From the cell containing the given text, extract its center point as (x, y) coordinate. 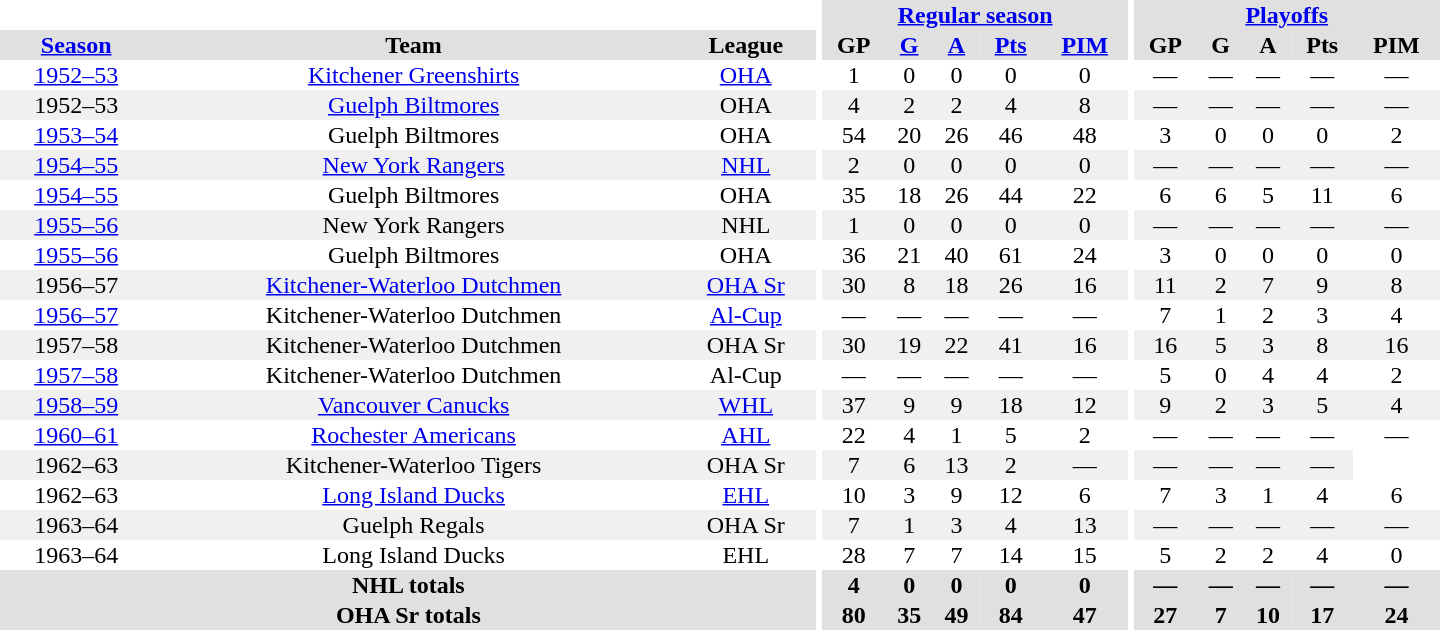
WHL (746, 405)
Guelph Regals (414, 525)
OHA Sr totals (408, 615)
46 (1010, 135)
40 (956, 255)
19 (910, 345)
Vancouver Canucks (414, 405)
80 (854, 615)
49 (956, 615)
Playoffs (1287, 15)
21 (910, 255)
1953–54 (76, 135)
AHL (746, 435)
28 (854, 555)
17 (1322, 615)
36 (854, 255)
Kitchener Greenshirts (414, 75)
Rochester Americans (414, 435)
61 (1010, 255)
14 (1010, 555)
1960–61 (76, 435)
47 (1084, 615)
41 (1010, 345)
37 (854, 405)
NHL totals (408, 585)
27 (1166, 615)
1958–59 (76, 405)
15 (1084, 555)
Season (76, 45)
Kitchener-Waterloo Tigers (414, 465)
54 (854, 135)
League (746, 45)
Team (414, 45)
20 (910, 135)
Regular season (975, 15)
44 (1010, 195)
48 (1084, 135)
84 (1010, 615)
